Identify which cell holds the provided text, then report its (X, Y) central coordinate. 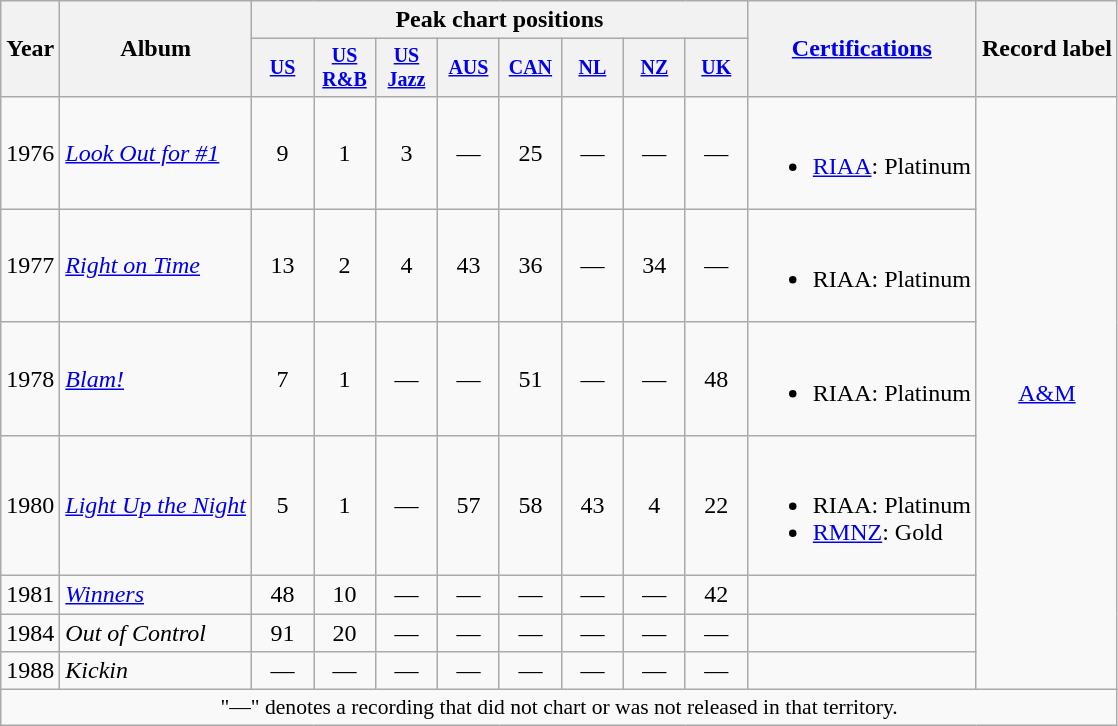
Out of Control (156, 633)
7 (283, 378)
USJazz (406, 68)
91 (283, 633)
1978 (30, 378)
22 (716, 505)
Look Out for #1 (156, 152)
Blam! (156, 378)
1977 (30, 266)
1984 (30, 633)
2 (345, 266)
Peak chart positions (500, 20)
51 (530, 378)
25 (530, 152)
"—" denotes a recording that did not chart or was not released in that territory. (560, 708)
AUS (468, 68)
1980 (30, 505)
20 (345, 633)
Kickin (156, 671)
1976 (30, 152)
1988 (30, 671)
NZ (654, 68)
Light Up the Night (156, 505)
Record label (1046, 49)
57 (468, 505)
NL (592, 68)
58 (530, 505)
34 (654, 266)
Winners (156, 595)
42 (716, 595)
USR&B (345, 68)
9 (283, 152)
Right on Time (156, 266)
13 (283, 266)
1981 (30, 595)
Album (156, 49)
Year (30, 49)
Certifications (862, 49)
A&M (1046, 392)
10 (345, 595)
5 (283, 505)
RIAA: PlatinumRMNZ: Gold (862, 505)
US (283, 68)
3 (406, 152)
CAN (530, 68)
36 (530, 266)
UK (716, 68)
